Output the (x, y) coordinate of the center of the cell containing the given text.  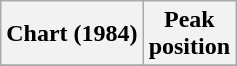
Chart (1984) (72, 34)
Peakposition (189, 34)
